Return the [x, y] coordinate for the center point of the cell that contains the specified text.  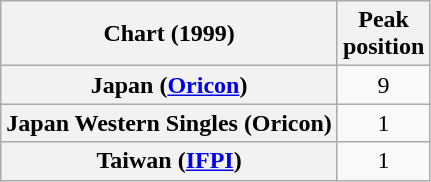
Japan (Oricon) [170, 85]
Peakposition [383, 34]
Japan Western Singles (Oricon) [170, 123]
9 [383, 85]
Taiwan (IFPI) [170, 161]
Chart (1999) [170, 34]
